Provide the [x, y] coordinate of the cell's center where the given text is located.  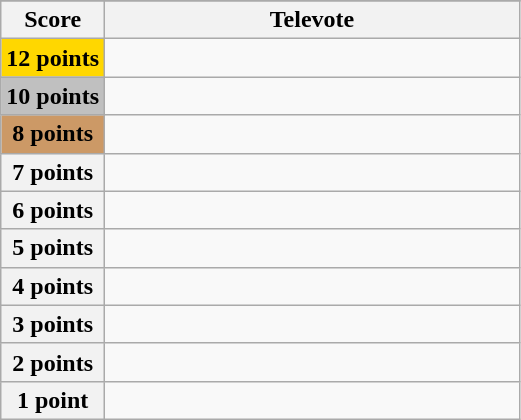
Score [53, 20]
6 points [53, 210]
8 points [53, 134]
10 points [53, 96]
7 points [53, 172]
1 point [53, 400]
4 points [53, 286]
2 points [53, 362]
3 points [53, 324]
Televote [312, 20]
5 points [53, 248]
12 points [53, 58]
